From the cell containing the given text, extract its center point as [X, Y] coordinate. 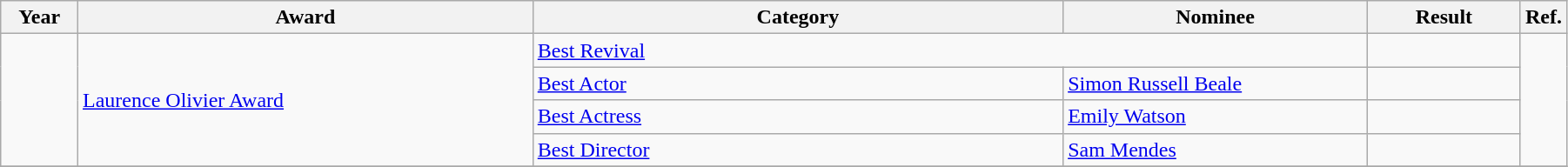
Laurence Olivier Award [306, 100]
Award [306, 17]
Sam Mendes [1216, 150]
Nominee [1216, 17]
Year [40, 17]
Best Actress [797, 117]
Best Revival [950, 50]
Emily Watson [1216, 117]
Ref. [1544, 17]
Category [797, 17]
Best Actor [797, 83]
Simon Russell Beale [1216, 83]
Best Director [797, 150]
Result [1444, 17]
